Detect which cell encompasses the target text, then output its [X, Y] center coordinate. 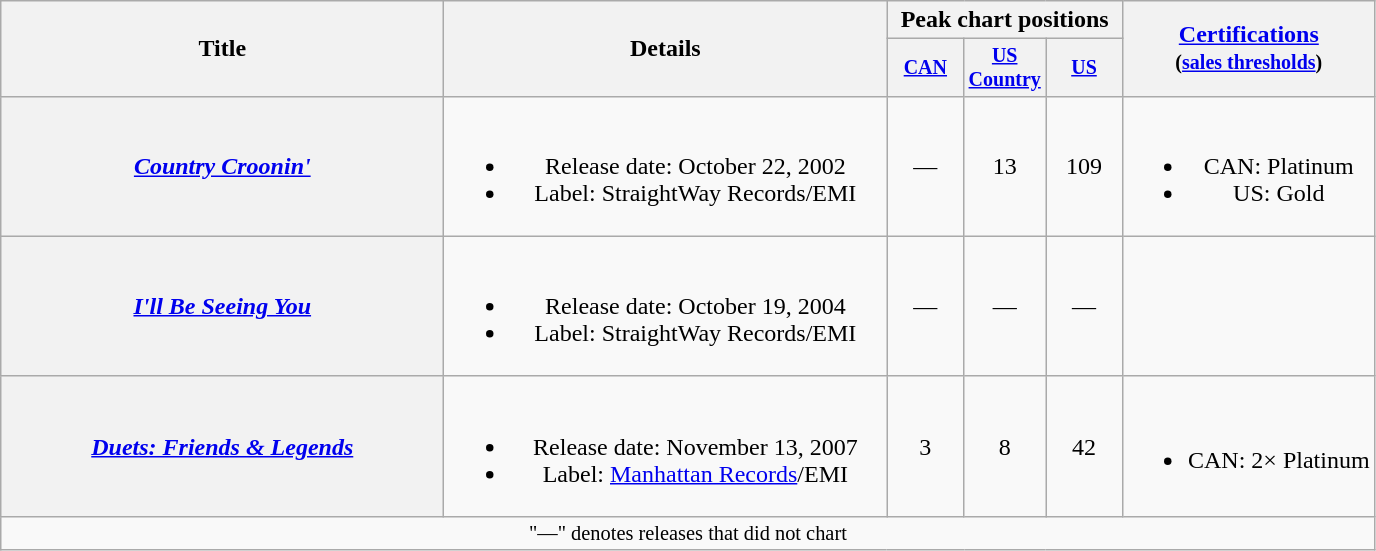
Peak chart positions [1005, 20]
CAN: PlatinumUS: Gold [1248, 166]
"—" denotes releases that did not chart [688, 533]
Release date: October 19, 2004Label: StraightWay Records/EMI [666, 306]
8 [1005, 446]
US Country [1005, 68]
Certifications(sales thresholds) [1248, 49]
Details [666, 49]
13 [1005, 166]
Release date: October 22, 2002Label: StraightWay Records/EMI [666, 166]
Release date: November 13, 2007Label: Manhattan Records/EMI [666, 446]
109 [1084, 166]
Duets: Friends & Legends [222, 446]
US [1084, 68]
42 [1084, 446]
Title [222, 49]
CAN: 2× Platinum [1248, 446]
I'll Be Seeing You [222, 306]
3 [926, 446]
Country Croonin' [222, 166]
CAN [926, 68]
